Provide the (x, y) coordinate of the cell's center where the given text is located.  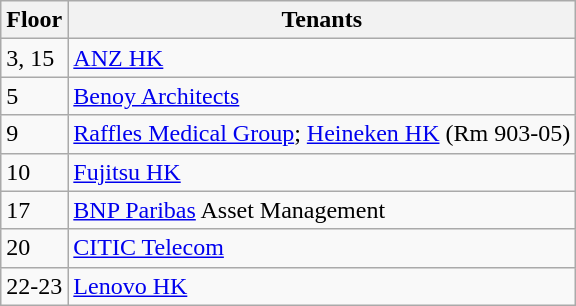
CITIC Telecom (322, 248)
5 (34, 96)
17 (34, 210)
9 (34, 134)
22-23 (34, 286)
Floor (34, 20)
3, 15 (34, 58)
Tenants (322, 20)
BNP Paribas Asset Management (322, 210)
20 (34, 248)
10 (34, 172)
Benoy Architects (322, 96)
Fujitsu HK (322, 172)
Lenovo HK (322, 286)
Raffles Medical Group; Heineken HK (Rm 903-05) (322, 134)
ANZ HK (322, 58)
